Find where the given text appears and provide that cell's center as (X, Y) coordinate. 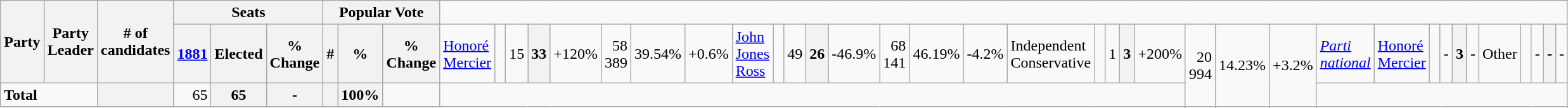
% (360, 54)
Other (1500, 54)
33 (539, 54)
Seats (248, 13)
+120% (575, 54)
Popular Vote (382, 13)
68 141 (895, 54)
# ofcandidates (135, 42)
1881 (193, 54)
+200% (1160, 54)
26 (818, 54)
14.23% (1242, 66)
Party Leader (70, 42)
100% (360, 95)
15 (517, 54)
46.19% (937, 54)
Independent Conservative (1051, 54)
John Jones Ross (752, 54)
-46.9% (854, 54)
-4.2% (985, 54)
Parti national (1345, 54)
20 994 (1200, 66)
Elected (238, 54)
Total (49, 95)
49 (795, 54)
39.54% (658, 54)
1 (1113, 54)
58 389 (616, 54)
+0.6% (709, 54)
# (331, 54)
+3.2% (1293, 66)
Party (22, 42)
